Search for the cell housing the specified text and yield its [X, Y] center coordinate. 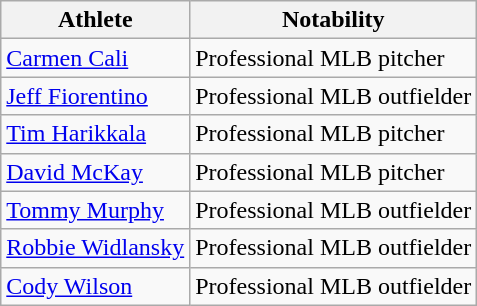
Carmen Cali [96, 58]
Cody Wilson [96, 286]
Tommy Murphy [96, 210]
David McKay [96, 172]
Athlete [96, 20]
Tim Harikkala [96, 134]
Jeff Fiorentino [96, 96]
Notability [334, 20]
Robbie Widlansky [96, 248]
